Provide the [x, y] coordinate of the cell's center where the given text is located.  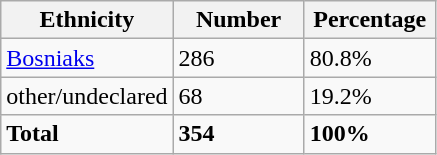
80.8% [370, 58]
354 [238, 134]
Ethnicity [87, 20]
100% [370, 134]
Bosniaks [87, 58]
68 [238, 96]
Total [87, 134]
19.2% [370, 96]
286 [238, 58]
Number [238, 20]
Percentage [370, 20]
other/undeclared [87, 96]
